Capture the cell that displays the provided text and extract its [X, Y] central coordinate. 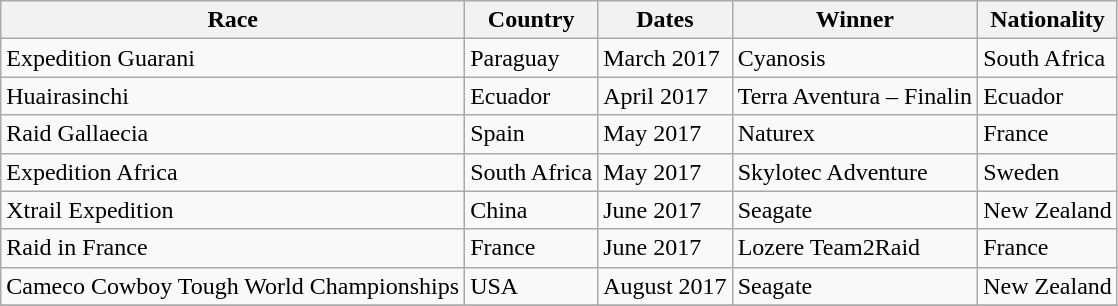
Sweden [1048, 172]
Expedition Guarani [233, 58]
Paraguay [532, 58]
Terra Aventura – Finalin [855, 96]
Nationality [1048, 20]
March 2017 [665, 58]
Cameco Cowboy Tough World Championships [233, 286]
August 2017 [665, 286]
Naturex [855, 134]
Raid in France [233, 248]
China [532, 210]
Xtrail Expedition [233, 210]
Expedition Africa [233, 172]
Dates [665, 20]
Skylotec Adventure [855, 172]
Raid Gallaecia [233, 134]
USA [532, 286]
Huairasinchi [233, 96]
Lozere Team2Raid [855, 248]
Race [233, 20]
Winner [855, 20]
Cyanosis [855, 58]
Spain [532, 134]
Country [532, 20]
April 2017 [665, 96]
